Identify which cell holds the provided text, then report its (X, Y) central coordinate. 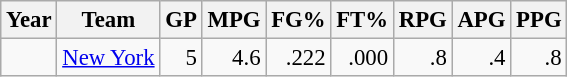
GP (181, 20)
Year (29, 20)
.000 (362, 58)
FG% (298, 20)
Team (108, 20)
.222 (298, 58)
APG (482, 20)
.4 (482, 58)
5 (181, 58)
PPG (539, 20)
FT% (362, 20)
4.6 (234, 58)
New York (108, 58)
MPG (234, 20)
RPG (422, 20)
